From the cell containing the given text, extract its center point as (X, Y) coordinate. 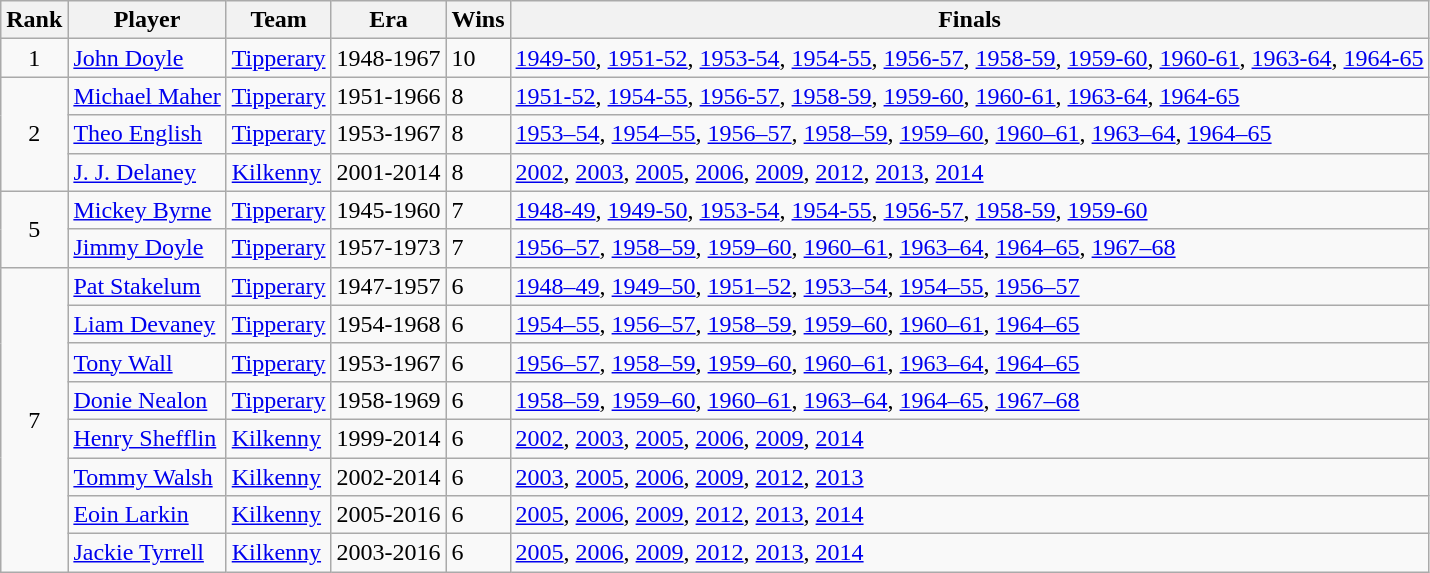
2005-2016 (388, 515)
1948-49, 1949-50, 1953-54, 1954-55, 1956-57, 1958-59, 1959-60 (970, 210)
Michael Maher (147, 96)
Tony Wall (147, 362)
1956–57, 1958–59, 1959–60, 1960–61, 1963–64, 1964–65, 1967–68 (970, 248)
Jimmy Doyle (147, 248)
1958–59, 1959–60, 1960–61, 1963–64, 1964–65, 1967–68 (970, 400)
2003-2016 (388, 553)
1949-50, 1951-52, 1953-54, 1954-55, 1956-57, 1958-59, 1959-60, 1960-61, 1963-64, 1964-65 (970, 58)
2001-2014 (388, 172)
2002, 2003, 2005, 2006, 2009, 2012, 2013, 2014 (970, 172)
1953–54, 1954–55, 1956–57, 1958–59, 1959–60, 1960–61, 1963–64, 1964–65 (970, 134)
1947-1957 (388, 286)
Donie Nealon (147, 400)
Player (147, 20)
Finals (970, 20)
1951-52, 1954-55, 1956-57, 1958-59, 1959-60, 1960-61, 1963-64, 1964-65 (970, 96)
2 (34, 134)
1999-2014 (388, 438)
Rank (34, 20)
Eoin Larkin (147, 515)
1951-1966 (388, 96)
John Doyle (147, 58)
1957-1973 (388, 248)
1948–49, 1949–50, 1951–52, 1953–54, 1954–55, 1956–57 (970, 286)
1 (34, 58)
Henry Shefflin (147, 438)
Tommy Walsh (147, 477)
1945-1960 (388, 210)
Era (388, 20)
Team (278, 20)
Pat Stakelum (147, 286)
Mickey Byrne (147, 210)
Liam Devaney (147, 324)
1954-1968 (388, 324)
J. J. Delaney (147, 172)
Jackie Tyrrell (147, 553)
1958-1969 (388, 400)
2003, 2005, 2006, 2009, 2012, 2013 (970, 477)
1948-1967 (388, 58)
2002-2014 (388, 477)
10 (478, 58)
5 (34, 229)
1954–55, 1956–57, 1958–59, 1959–60, 1960–61, 1964–65 (970, 324)
1956–57, 1958–59, 1959–60, 1960–61, 1963–64, 1964–65 (970, 362)
Wins (478, 20)
2002, 2003, 2005, 2006, 2009, 2014 (970, 438)
Theo English (147, 134)
